Capture the cell that displays the provided text and extract its [X, Y] central coordinate. 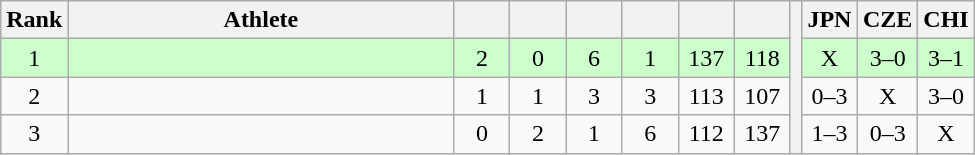
JPN [829, 20]
107 [762, 96]
112 [706, 134]
Rank [34, 20]
CZE [887, 20]
Athlete [261, 20]
118 [762, 58]
CHI [946, 20]
3–1 [946, 58]
113 [706, 96]
1–3 [829, 134]
